Extract the (x, y) coordinate from the center of the cell holding the provided text.  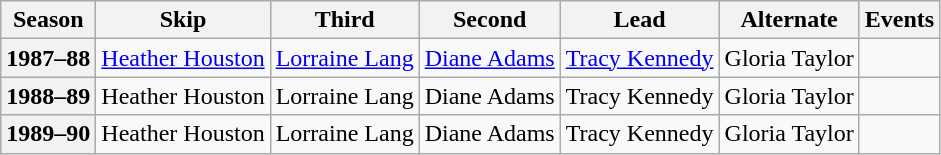
Lead (640, 20)
Second (490, 20)
Alternate (789, 20)
Season (48, 20)
1988–89 (48, 96)
Third (344, 20)
1987–88 (48, 58)
1989–90 (48, 134)
Events (899, 20)
Skip (183, 20)
